Identify which cell holds the provided text, then report its [x, y] central coordinate. 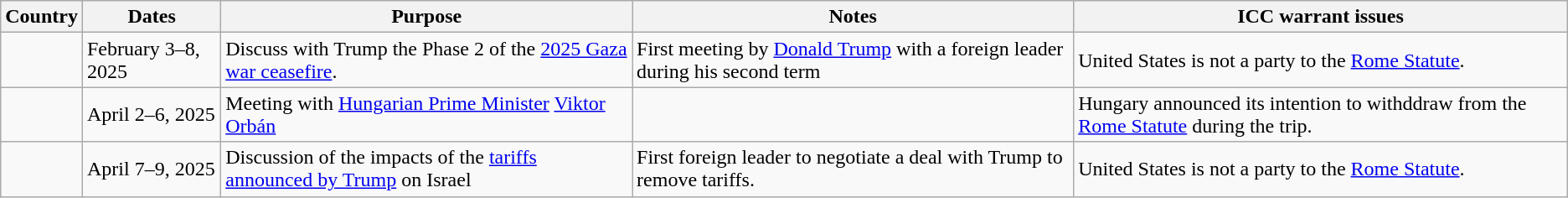
Discussion of the impacts of the tariffs announced by Trump on Israel [427, 169]
Discuss with Trump the Phase 2 of the 2025 Gaza war ceasefire. [427, 60]
April 7–9, 2025 [151, 169]
April 2–6, 2025 [151, 114]
Purpose [427, 17]
First foreign leader to negotiate a deal with Trump to remove tariffs. [853, 169]
Country [42, 17]
Notes [853, 17]
ICC warrant issues [1321, 17]
February 3–8, 2025 [151, 60]
Dates [151, 17]
Meeting with Hungarian Prime Minister Viktor Orbán [427, 114]
Hungary announced its intention to withddraw from the Rome Statute during the trip. [1321, 114]
First meeting by Donald Trump with a foreign leader during his second term [853, 60]
